Detect which cell encompasses the target text, then output its [X, Y] center coordinate. 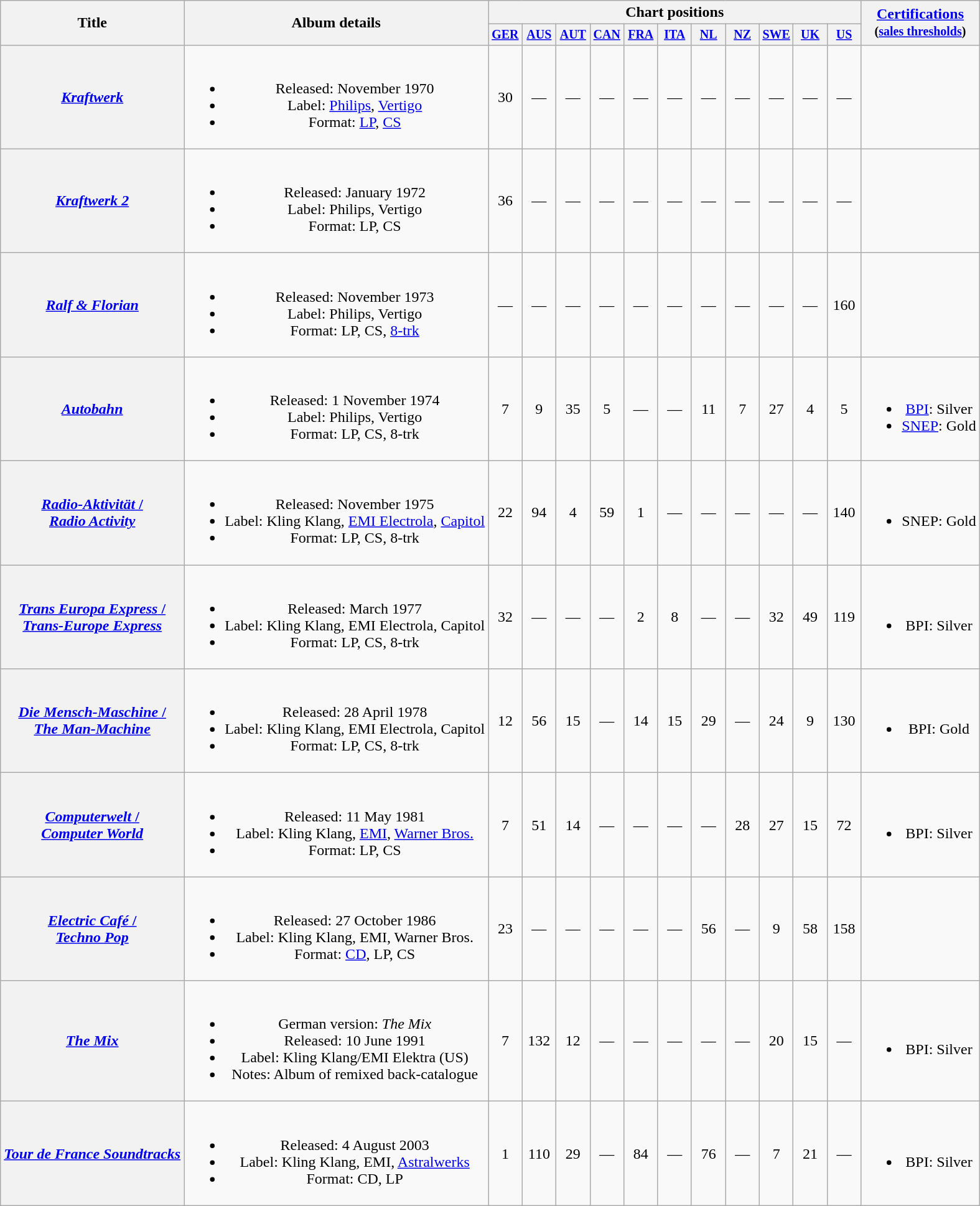
Released: 4 August 2003Label: Kling Klang, EMI, AstralwerksFormat: CD, LP [336, 1154]
Title [92, 23]
11 [708, 408]
Released: March 1977Label: Kling Klang, EMI Electrola, CapitolFormat: LP, CS, 8-trk [336, 617]
SNEP: Gold [920, 513]
SWE [776, 35]
35 [573, 408]
German version: The MixReleased: 10 June 1991Label: Kling Klang/EMI Elektra (US)Notes: Album of remixed back-catalogue [336, 1041]
24 [776, 721]
CAN [607, 35]
AUS [539, 35]
20 [776, 1041]
Radio-Aktivität / Radio Activity [92, 513]
Trans Europa Express /Trans-Europe Express [92, 617]
110 [539, 1154]
NL [708, 35]
84 [641, 1154]
Computerwelt /Computer World [92, 825]
ITA [674, 35]
23 [505, 928]
Kraftwerk 2 [92, 200]
Autobahn [92, 408]
Released: January 1972Label: Philips, VertigoFormat: LP, CS [336, 200]
59 [607, 513]
Released: 28 April 1978Label: Kling Klang, EMI Electrola, CapitolFormat: LP, CS, 8-trk [336, 721]
Released: November 1970Label: Philips, VertigoFormat: LP, CS [336, 97]
FRA [641, 35]
119 [844, 617]
21 [810, 1154]
8 [674, 617]
30 [505, 97]
Released: 11 May 1981Label: Kling Klang, EMI, Warner Bros.Format: LP, CS [336, 825]
2 [641, 617]
Released: 27 October 1986Label: Kling Klang, EMI, Warner Bros.Format: CD, LP, CS [336, 928]
Kraftwerk [92, 97]
Ralf & Florian [92, 305]
The Mix [92, 1041]
130 [844, 721]
22 [505, 513]
Die Mensch-Maschine /The Man-Machine [92, 721]
Electric Café /Techno Pop [92, 928]
Album details [336, 23]
Released: 1 November 1974Label: Philips, VertigoFormat: LP, CS, 8-trk [336, 408]
Tour de France Soundtracks [92, 1154]
BPI: Gold [920, 721]
28 [742, 825]
58 [810, 928]
GER [505, 35]
160 [844, 305]
Certifications(sales thresholds) [920, 23]
49 [810, 617]
Released: November 1973Label: Philips, VertigoFormat: LP, CS, 8-trk [336, 305]
76 [708, 1154]
UK [810, 35]
NZ [742, 35]
US [844, 35]
36 [505, 200]
140 [844, 513]
Chart positions [674, 12]
132 [539, 1041]
51 [539, 825]
BPI: SilverSNEP: Gold [920, 408]
158 [844, 928]
72 [844, 825]
AUT [573, 35]
94 [539, 513]
Released: November 1975Label: Kling Klang, EMI Electrola, CapitolFormat: LP, CS, 8-trk [336, 513]
